For the text-containing cell, return its midpoint in [x, y] coordinate format. 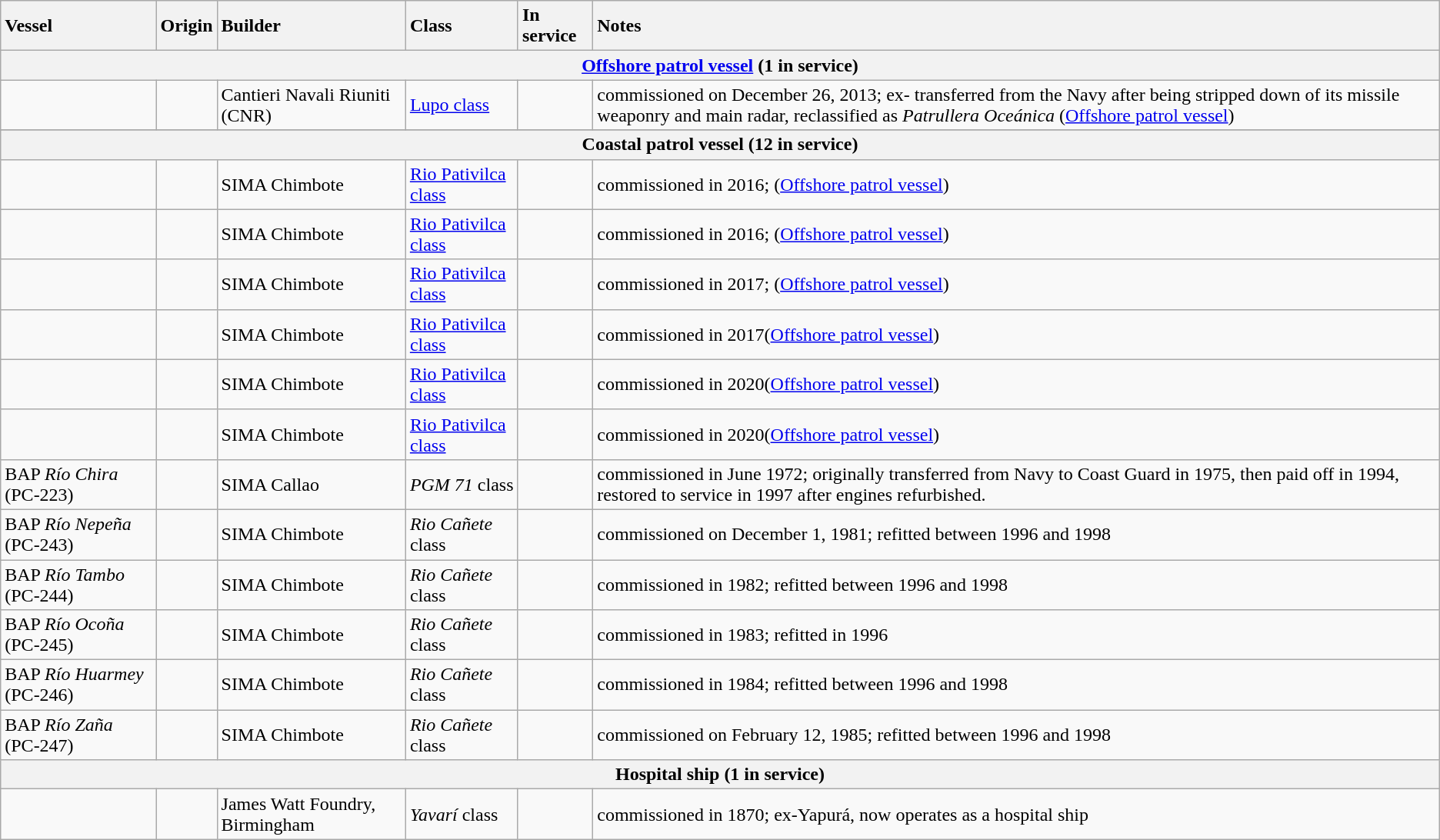
commissioned in 1984; refitted between 1996 and 1998 [1017, 685]
Coastal patrol vessel (12 in service) [720, 145]
PGM 71 class [462, 485]
BAP Río Zaña (PC-247) [78, 735]
Yavarí class [462, 814]
commissioned in 1982; refitted between 1996 and 1998 [1017, 585]
Cantieri Navali Riuniti (CNR) [311, 105]
In service [555, 26]
BAP Río Chira (PC-223) [78, 485]
Offshore patrol vessel (1 in service) [720, 65]
SIMA Callao [311, 485]
commissioned on December 1, 1981; refitted between 1996 and 1998 [1017, 534]
commissioned in 1870; ex-Yapurá, now operates as a hospital ship [1017, 814]
commissioned in 2017(Offshore patrol vessel) [1017, 334]
BAP Río Huarmey (PC-246) [78, 685]
Vessel [78, 26]
Class [462, 26]
BAP Río Tambo (PC-244) [78, 585]
commissioned on February 12, 1985; refitted between 1996 and 1998 [1017, 735]
Origin [186, 26]
Builder [311, 26]
BAP Río Nepeña (PC-243) [78, 534]
Hospital ship (1 in service) [720, 775]
Lupo class [462, 105]
commissioned in 2017; (Offshore patrol vessel) [1017, 285]
commissioned in 1983; refitted in 1996 [1017, 635]
Notes [1017, 26]
BAP Río Ocoña (PC-245) [78, 635]
James Watt Foundry, Birmingham [311, 814]
